Detect which cell encompasses the target text, then output its (X, Y) center coordinate. 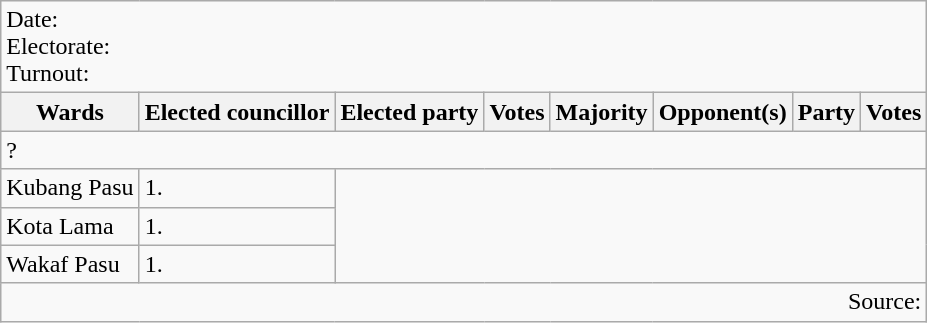
Elected party (410, 112)
? (464, 150)
Wakaf Pasu (70, 264)
Opponent(s) (722, 112)
Source: (464, 302)
Party (826, 112)
Kubang Pasu (70, 188)
Date: Electorate: Turnout: (464, 47)
Majority (602, 112)
Elected councillor (237, 112)
Wards (70, 112)
Kota Lama (70, 226)
